Return the [X, Y] coordinate for the center point of the cell that contains the specified text.  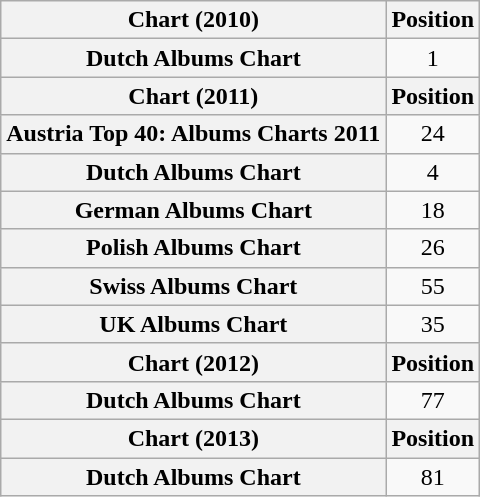
35 [433, 324]
Polish Albums Chart [194, 248]
UK Albums Chart [194, 324]
Chart (2010) [194, 20]
Chart (2012) [194, 362]
Chart (2013) [194, 438]
24 [433, 134]
4 [433, 172]
Austria Top 40: Albums Charts 2011 [194, 134]
81 [433, 477]
Chart (2011) [194, 96]
26 [433, 248]
77 [433, 400]
1 [433, 58]
18 [433, 210]
Swiss Albums Chart [194, 286]
German Albums Chart [194, 210]
55 [433, 286]
